Identify which cell holds the provided text, then report its [x, y] central coordinate. 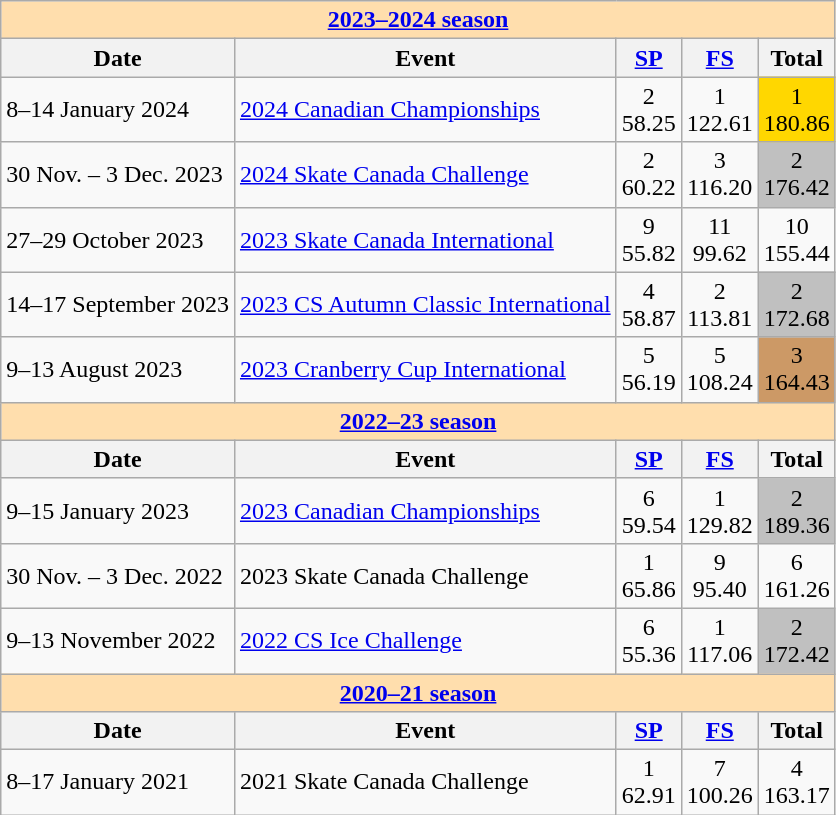
3 116.20 [720, 174]
10 155.44 [796, 240]
2023 Skate Canada International [425, 240]
2023–2024 season [418, 20]
11 99.62 [720, 240]
1 62.91 [648, 782]
1 180.86 [796, 110]
2 60.22 [648, 174]
9–15 January 2023 [118, 510]
4 163.17 [796, 782]
5 108.24 [720, 370]
1 65.86 [648, 576]
9–13 November 2022 [118, 640]
2023 CS Autumn Classic International [425, 304]
2 189.36 [796, 510]
30 Nov. – 3 Dec. 2022 [118, 576]
2023 Cranberry Cup International [425, 370]
2024 Skate Canada Challenge [425, 174]
2 58.25 [648, 110]
6 161.26 [796, 576]
8–17 January 2021 [118, 782]
2 172.68 [796, 304]
1 122.61 [720, 110]
7 100.26 [720, 782]
2021 Skate Canada Challenge [425, 782]
30 Nov. – 3 Dec. 2023 [118, 174]
9 95.40 [720, 576]
6 55.36 [648, 640]
6 59.54 [648, 510]
8–14 January 2024 [118, 110]
5 56.19 [648, 370]
2 172.42 [796, 640]
14–17 September 2023 [118, 304]
2023 Canadian Championships [425, 510]
2 176.42 [796, 174]
1 117.06 [720, 640]
27–29 October 2023 [118, 240]
2024 Canadian Championships [425, 110]
2023 Skate Canada Challenge [425, 576]
3 164.43 [796, 370]
9 55.82 [648, 240]
9–13 August 2023 [118, 370]
2022 CS Ice Challenge [425, 640]
4 58.87 [648, 304]
2 113.81 [720, 304]
2020–21 season [418, 693]
2022–23 season [418, 421]
1 129.82 [720, 510]
